From the cell containing the given text, extract its center point as (x, y) coordinate. 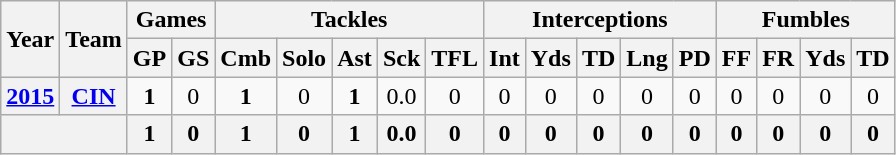
CIN (94, 96)
Year (30, 39)
Cmb (246, 58)
Interceptions (600, 20)
PD (694, 58)
Sck (401, 58)
2015 (30, 96)
FR (778, 58)
GP (149, 58)
Solo (304, 58)
Tackles (350, 20)
Games (170, 20)
Fumbles (806, 20)
Lng (647, 58)
TFL (455, 58)
Int (505, 58)
Team (94, 39)
FF (736, 58)
Ast (355, 58)
GS (194, 58)
